Detect which cell encompasses the target text, then output its [X, Y] center coordinate. 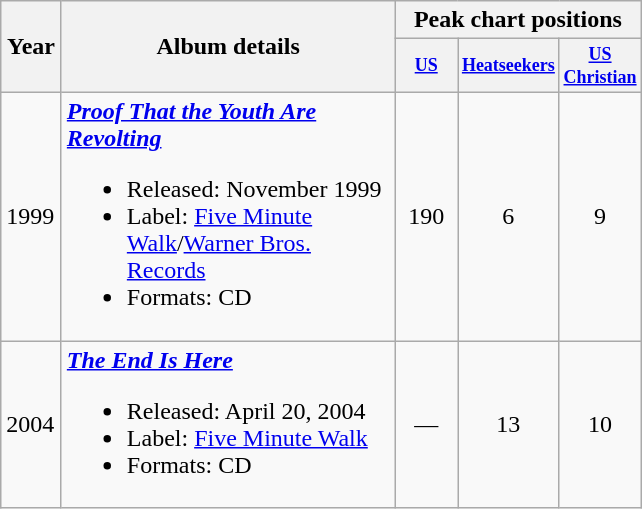
Proof That the Youth Are RevoltingReleased: November 1999Label: Five Minute Walk/Warner Bros. RecordsFormats: CD [228, 216]
Peak chart positions [518, 20]
Year [32, 47]
10 [600, 424]
9 [600, 216]
The End Is HereReleased: April 20, 2004Label: Five Minute WalkFormats: CD [228, 424]
US Christian [600, 66]
2004 [32, 424]
190 [426, 216]
Heatseekers [509, 66]
— [426, 424]
Album details [228, 47]
1999 [32, 216]
13 [509, 424]
US [426, 66]
6 [509, 216]
